Capture the cell that displays the provided text and extract its (X, Y) central coordinate. 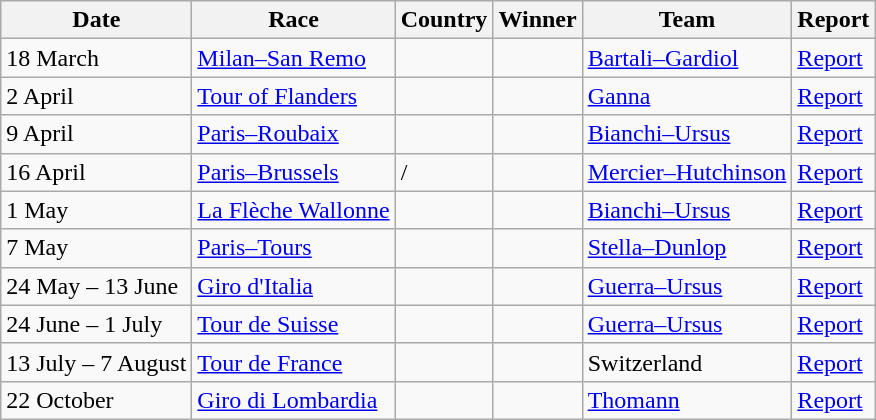
Paris–Tours (294, 248)
Giro d'Italia (294, 286)
16 April (96, 172)
24 June – 1 July (96, 324)
Tour de Suisse (294, 324)
Team (687, 20)
Date (96, 20)
9 April (96, 134)
Switzerland (687, 362)
/ (444, 172)
Bartali–Gardiol (687, 58)
La Flèche Wallonne (294, 210)
22 October (96, 400)
24 May – 13 June (96, 286)
13 July – 7 August (96, 362)
1 May (96, 210)
Giro di Lombardia (294, 400)
Tour of Flanders (294, 96)
Winner (538, 20)
Thomann (687, 400)
Ganna (687, 96)
Milan–San Remo (294, 58)
Paris–Roubaix (294, 134)
2 April (96, 96)
Race (294, 20)
7 May (96, 248)
Tour de France (294, 362)
Mercier–Hutchinson (687, 172)
Stella–Dunlop (687, 248)
Country (444, 20)
18 March (96, 58)
Paris–Brussels (294, 172)
